For the text-containing cell, return its midpoint in (x, y) coordinate format. 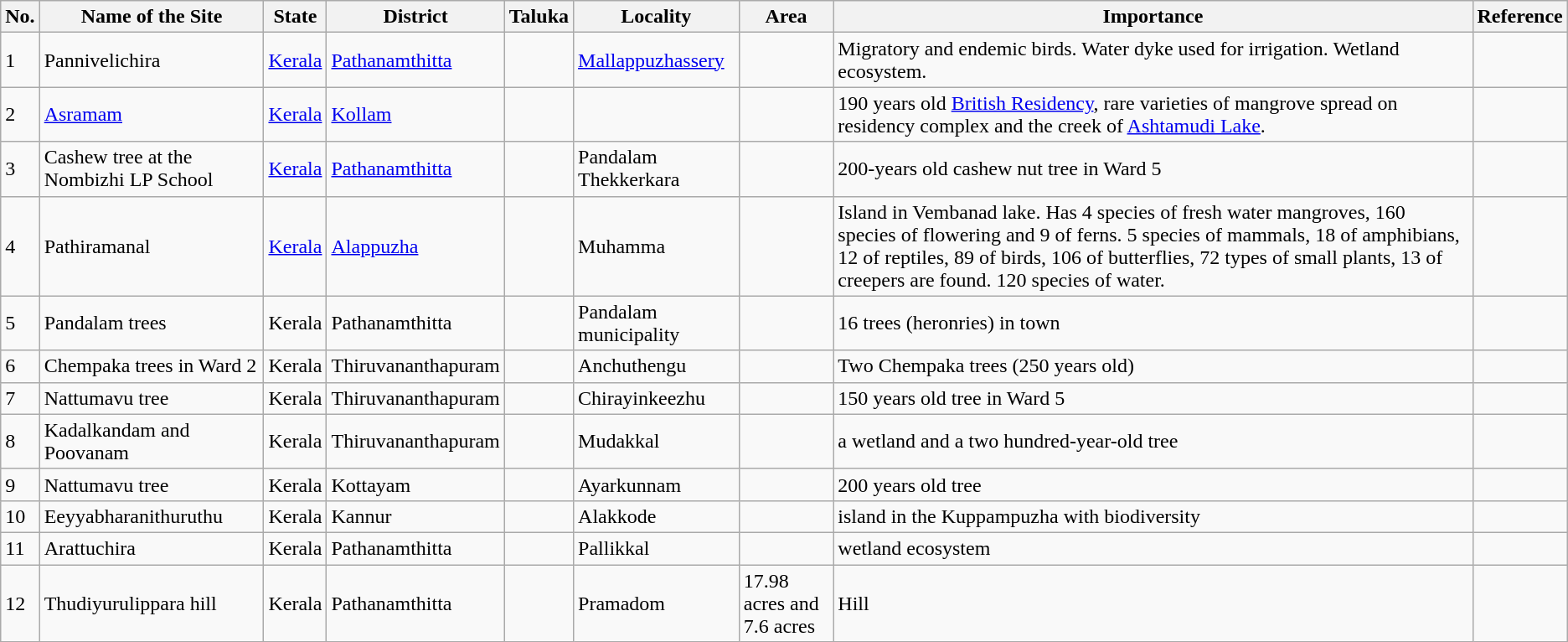
Arattuchira (152, 548)
3 (20, 169)
District (415, 17)
Pandalam Thekkerkara (657, 169)
8 (20, 441)
Name of the Site (152, 17)
Anchuthengu (657, 366)
150 years old tree in Ward 5 (1153, 398)
Taluka (539, 17)
Ayarkunnam (657, 484)
Alakkode (657, 516)
6 (20, 366)
wetland ecosystem (1153, 548)
Mudakkal (657, 441)
190 years old British Residency, rare varieties of mangrove spread on residency complex and the creek of Ashtamudi Lake. (1153, 114)
Pallikkal (657, 548)
a wetland and a two hundred-year-old tree (1153, 441)
Kollam (415, 114)
State (295, 17)
Kottayam (415, 484)
4 (20, 246)
Kadalkandam and Poovanam (152, 441)
Two Chempaka trees (250 years old) (1153, 366)
Hill (1153, 603)
10 (20, 516)
16 trees (heronries) in town (1153, 324)
Eeyyabharanithuruthu (152, 516)
Chirayinkeezhu (657, 398)
Pathiramanal (152, 246)
Muhamma (657, 246)
Migratory and endemic birds. Water dyke used for irrigation. Wetland ecosystem. (1153, 60)
Kannur (415, 516)
Area (786, 17)
Reference (1519, 17)
Pannivelichira (152, 60)
Thudiyurulippara hill (152, 603)
Asramam (152, 114)
Pandalam trees (152, 324)
2 (20, 114)
17.98 acres and 7.6 acres (786, 603)
200-years old cashew nut tree in Ward 5 (1153, 169)
Chempaka trees in Ward 2 (152, 366)
11 (20, 548)
9 (20, 484)
island in the Kuppampuzha with biodiversity (1153, 516)
5 (20, 324)
Alappuzha (415, 246)
Locality (657, 17)
12 (20, 603)
No. (20, 17)
7 (20, 398)
1 (20, 60)
Cashew tree at the Nombizhi LP School (152, 169)
Pramadom (657, 603)
Pandalam municipality (657, 324)
200 years old tree (1153, 484)
Mallappuzhassery (657, 60)
Importance (1153, 17)
